Provide the (x, y) coordinate of the cell's center where the given text is located.  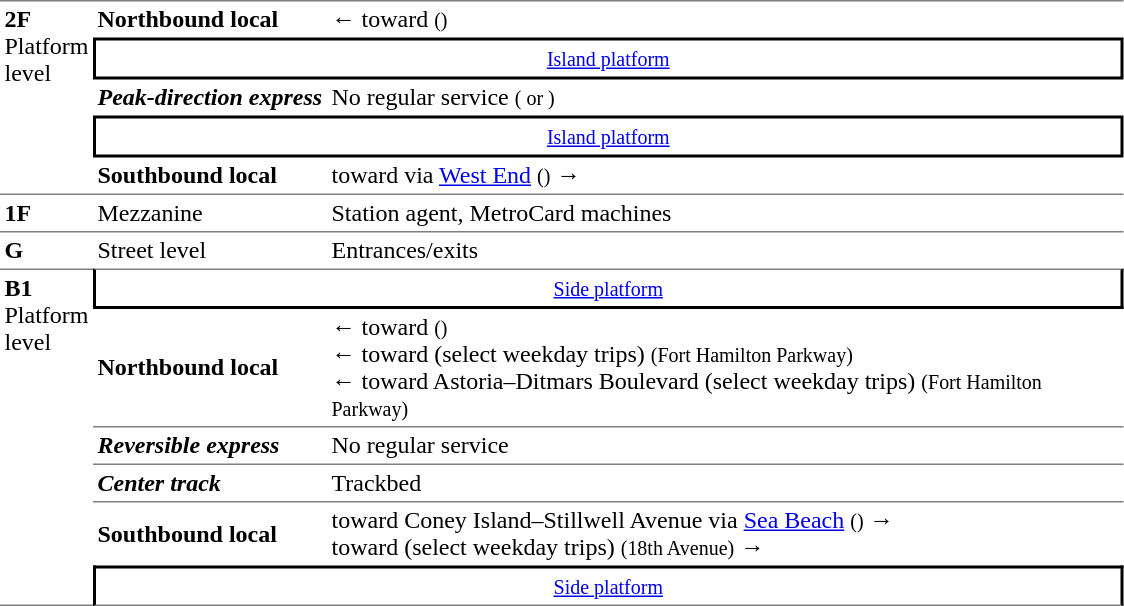
No regular service (725, 447)
1F (46, 213)
Peak-direction express (210, 98)
Trackbed (725, 484)
Center track (210, 484)
toward Coney Island–Stillwell Avenue via Sea Beach () → toward (select weekday trips) (18th Avenue) → (725, 534)
Reversible express (210, 447)
← toward () (725, 19)
2FPlatform level (46, 97)
Entrances/exits (725, 250)
No regular service ( or ) (725, 98)
Mezzanine (210, 213)
Street level (210, 250)
G (46, 250)
toward via West End () → (725, 176)
B1Platform level (46, 437)
← toward ()← toward (select weekday trips) (Fort Hamilton Parkway)← toward Astoria–Ditmars Boulevard (select weekday trips) (Fort Hamilton Parkway) (725, 368)
Station agent, MetroCard machines (725, 213)
